Return the [x, y] coordinate for the center point of the cell that contains the specified text.  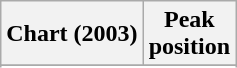
Chart (2003) [72, 34]
Peakposition [189, 34]
